From the cell containing the given text, extract its center point as (X, Y) coordinate. 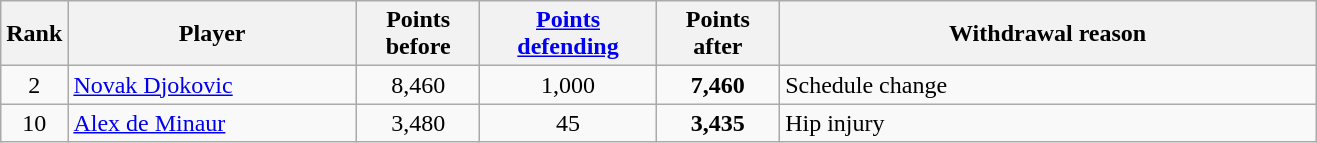
3,480 (418, 123)
Points before (418, 34)
1,000 (568, 85)
Rank (34, 34)
2 (34, 85)
Schedule change (1048, 85)
Novak Djokovic (212, 85)
7,460 (718, 85)
Points after (718, 34)
Withdrawal reason (1048, 34)
10 (34, 123)
Points defending (568, 34)
Hip injury (1048, 123)
3,435 (718, 123)
Alex de Minaur (212, 123)
8,460 (418, 85)
Player (212, 34)
45 (568, 123)
